Extract the [x, y] coordinate from the center of the cell holding the provided text.  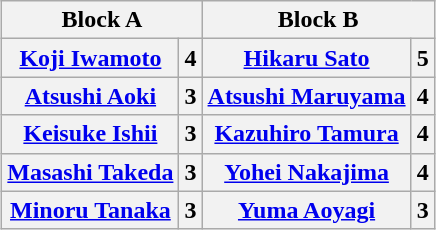
Koji Iwamoto [90, 58]
Minoru Tanaka [90, 210]
Yohei Nakajima [306, 172]
Kazuhiro Tamura [306, 134]
5 [422, 58]
Block B [318, 20]
Masashi Takeda [90, 172]
Atsushi Aoki [90, 96]
Yuma Aoyagi [306, 210]
Keisuke Ishii [90, 134]
Hikaru Sato [306, 58]
Block A [102, 20]
Atsushi Maruyama [306, 96]
